Capture the cell that displays the provided text and extract its (X, Y) central coordinate. 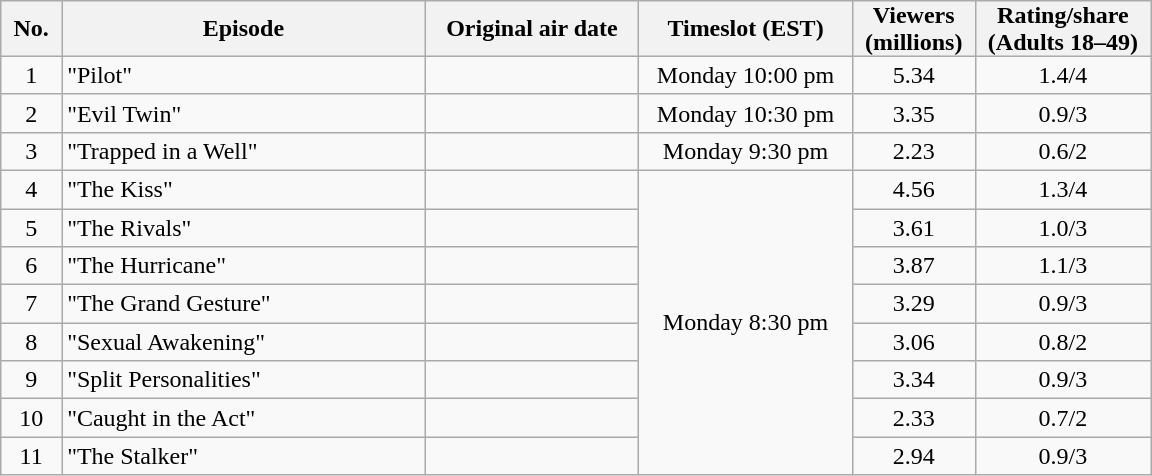
2.33 (914, 418)
1.3/4 (1063, 189)
3.06 (914, 342)
"The Kiss" (244, 189)
Episode (244, 29)
11 (32, 456)
3.35 (914, 113)
"The Stalker" (244, 456)
Monday 9:30 pm (746, 151)
"The Rivals" (244, 227)
7 (32, 304)
5 (32, 227)
1.4/4 (1063, 75)
"Pilot" (244, 75)
"Trapped in a Well" (244, 151)
6 (32, 266)
No. (32, 29)
"Sexual Awakening" (244, 342)
4.56 (914, 189)
"Caught in the Act" (244, 418)
"The Grand Gesture" (244, 304)
3.29 (914, 304)
2.94 (914, 456)
3.61 (914, 227)
1 (32, 75)
3 (32, 151)
0.6/2 (1063, 151)
Monday 8:30 pm (746, 322)
0.8/2 (1063, 342)
1.0/3 (1063, 227)
2 (32, 113)
"Evil Twin" (244, 113)
Rating/share(Adults 18–49) (1063, 29)
Monday 10:30 pm (746, 113)
3.87 (914, 266)
9 (32, 380)
3.34 (914, 380)
0.7/2 (1063, 418)
Original air date (532, 29)
"Split Personalities" (244, 380)
8 (32, 342)
"The Hurricane" (244, 266)
10 (32, 418)
2.23 (914, 151)
Timeslot (EST) (746, 29)
Monday 10:00 pm (746, 75)
4 (32, 189)
Viewers(millions) (914, 29)
5.34 (914, 75)
1.1/3 (1063, 266)
